Pinpoint the cell where the given text exists, returning its [X, Y] midpoint coordinate. 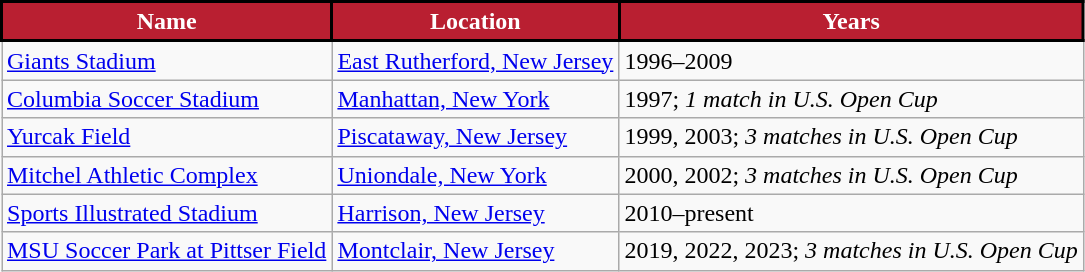
Uniondale, New York [476, 175]
Mitchel Athletic Complex [167, 175]
Montclair, New Jersey [476, 251]
Giants Stadium [167, 60]
2000, 2002; 3 matches in U.S. Open Cup [851, 175]
2010–present [851, 213]
Location [476, 22]
East Rutherford, New Jersey [476, 60]
1999, 2003; 3 matches in U.S. Open Cup [851, 137]
Columbia Soccer Stadium [167, 99]
Name [167, 22]
Manhattan, New York [476, 99]
1996–2009 [851, 60]
MSU Soccer Park at Pittser Field [167, 251]
Piscataway, New Jersey [476, 137]
Yurcak Field [167, 137]
Years [851, 22]
Harrison, New Jersey [476, 213]
Sports Illustrated Stadium [167, 213]
1997; 1 match in U.S. Open Cup [851, 99]
2019, 2022, 2023; 3 matches in U.S. Open Cup [851, 251]
